Return the [x, y] coordinate for the center point of the cell that contains the specified text.  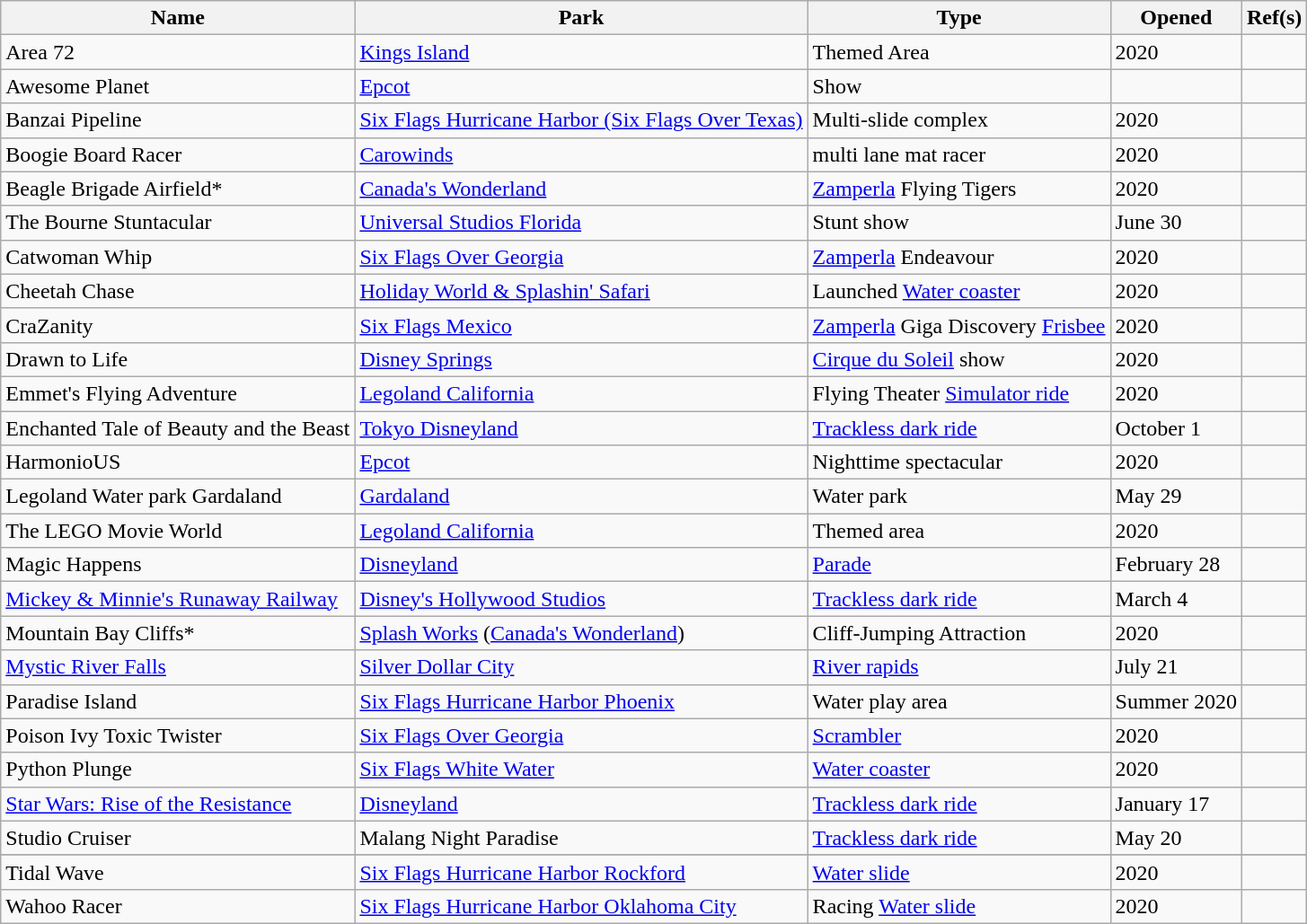
Launched Water coaster [959, 291]
Area 72 [178, 52]
Cheetah Chase [178, 291]
Water play area [959, 701]
Show [959, 86]
July 21 [1176, 667]
Mystic River Falls [178, 667]
Six Flags White Water [581, 770]
Six Flags Hurricane Harbor (Six Flags Over Texas) [581, 120]
The LEGO Movie World [178, 531]
Water park [959, 497]
Splash Works (Canada's Wonderland) [581, 633]
January 17 [1176, 804]
Silver Dollar City [581, 667]
Studio Cruiser [178, 838]
Zamperla Giga Discovery Frisbee [959, 325]
Disney's Hollywood Studios [581, 599]
May 20 [1176, 838]
Zamperla Flying Tigers [959, 189]
Six Flags Hurricane Harbor Oklahoma City [581, 906]
Poison Ivy Toxic Twister [178, 735]
Legoland Water park Gardaland [178, 497]
Mickey & Minnie's Runaway Railway [178, 599]
Gardaland [581, 497]
Six Flags Hurricane Harbor Rockford [581, 872]
Cliff-Jumping Attraction [959, 633]
Catwoman Whip [178, 257]
Tokyo Disneyland [581, 428]
Water coaster [959, 770]
Zamperla Endeavour [959, 257]
multi lane mat racer [959, 154]
Stunt show [959, 223]
May 29 [1176, 497]
Disney Springs [581, 359]
Summer 2020 [1176, 701]
Multi-slide complex [959, 120]
HarmonioUS [178, 462]
Water slide [959, 872]
Banzai Pipeline [178, 120]
Racing Water slide [959, 906]
Python Plunge [178, 770]
The Bourne Stuntacular [178, 223]
Type [959, 18]
Six Flags Hurricane Harbor Phoenix [581, 701]
Wahoo Racer [178, 906]
Holiday World & Splashin' Safari [581, 291]
Paradise Island [178, 701]
June 30 [1176, 223]
Carowinds [581, 154]
Universal Studios Florida [581, 223]
Park [581, 18]
Flying Theater Simulator ride [959, 393]
October 1 [1176, 428]
Star Wars: Rise of the Resistance [178, 804]
CraZanity [178, 325]
Nighttime spectacular [959, 462]
Malang Night Paradise [581, 838]
Awesome Planet [178, 86]
Themed area [959, 531]
Mountain Bay Cliffs* [178, 633]
Six Flags Mexico [581, 325]
Boogie Board Racer [178, 154]
Ref(s) [1274, 18]
Scrambler [959, 735]
Cirque du Soleil show [959, 359]
March 4 [1176, 599]
Magic Happens [178, 565]
Beagle Brigade Airfield* [178, 189]
Name [178, 18]
Emmet's Flying Adventure [178, 393]
Opened [1176, 18]
February 28 [1176, 565]
Drawn to Life [178, 359]
Canada's Wonderland [581, 189]
Parade [959, 565]
Kings Island [581, 52]
Enchanted Tale of Beauty and the Beast [178, 428]
Themed Area [959, 52]
River rapids [959, 667]
Tidal Wave [178, 872]
